From the cell containing the given text, extract its center point as [X, Y] coordinate. 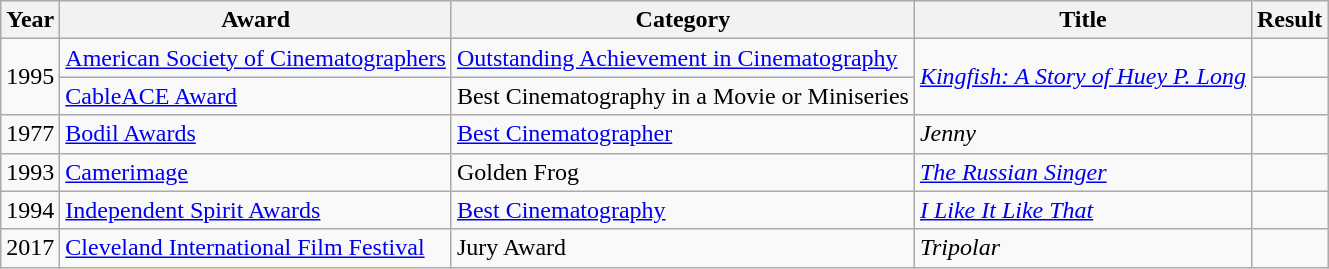
Independent Spirit Awards [256, 210]
Best Cinematographer [682, 134]
Result [1289, 20]
Award [256, 20]
The Russian Singer [1082, 172]
Kingfish: A Story of Huey P. Long [1082, 77]
1993 [30, 172]
1994 [30, 210]
Category [682, 20]
Bodil Awards [256, 134]
1995 [30, 77]
Jenny [1082, 134]
CableACE Award [256, 96]
Jury Award [682, 248]
Year [30, 20]
I Like It Like That [1082, 210]
Best Cinematography in a Movie or Miniseries [682, 96]
Golden Frog [682, 172]
Outstanding Achievement in Cinematography [682, 58]
Cleveland International Film Festival [256, 248]
2017 [30, 248]
Tripolar [1082, 248]
American Society of Cinematographers [256, 58]
Title [1082, 20]
Best Cinematography [682, 210]
Camerimage [256, 172]
1977 [30, 134]
